Search for the cell housing the specified text and yield its (x, y) center coordinate. 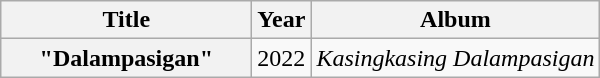
Title (126, 20)
"Dalampasigan" (126, 58)
Year (282, 20)
2022 (282, 58)
Album (456, 20)
Kasingkasing Dalampasigan (456, 58)
